From the cell containing the given text, extract its center point as (x, y) coordinate. 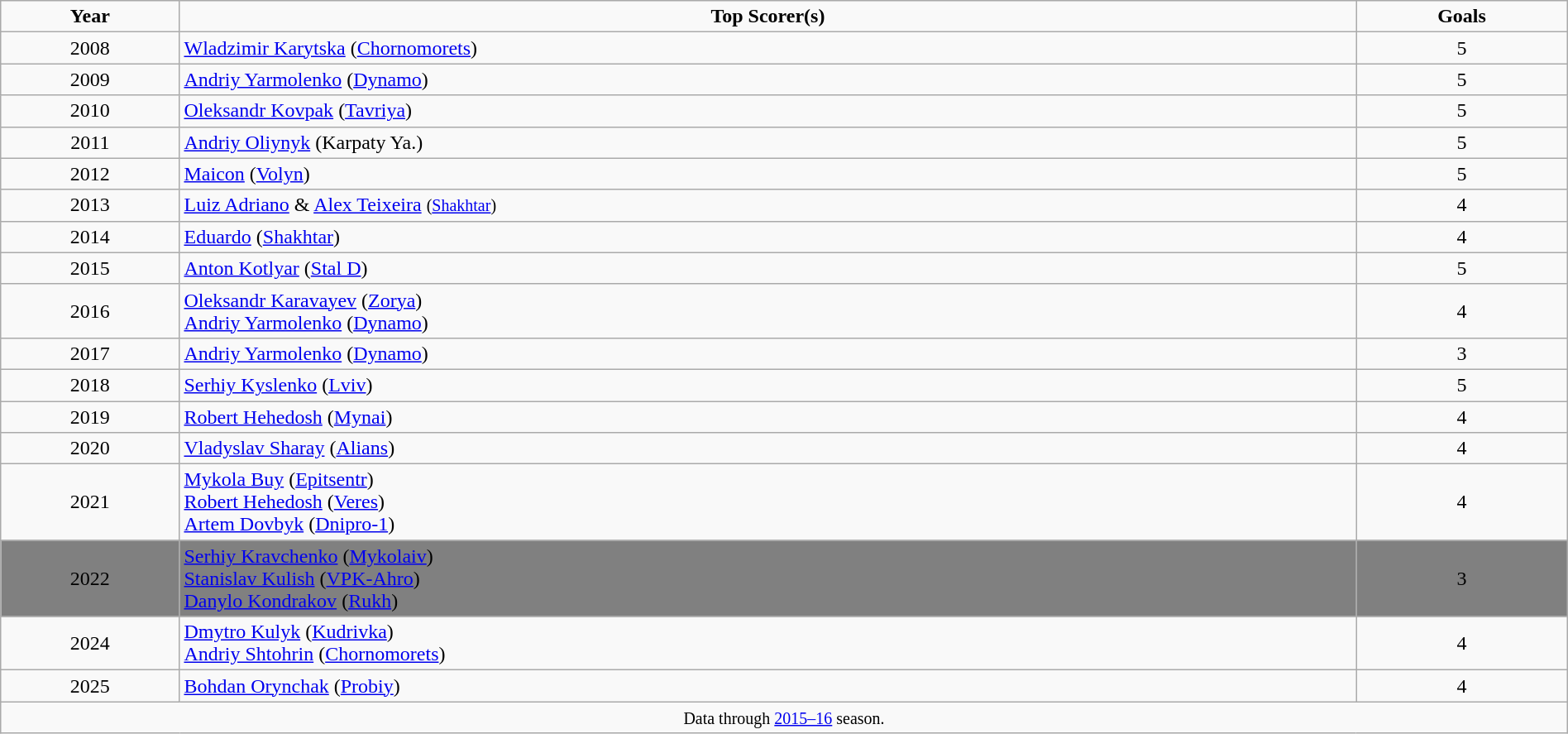
2010 (90, 111)
2013 (90, 205)
2009 (90, 79)
2011 (90, 142)
2019 (90, 416)
2016 (90, 311)
2021 (90, 502)
2025 (90, 686)
Robert Hehedosh (Mynai) (767, 416)
2024 (90, 644)
Maicon (Volyn) (767, 174)
Data through 2015–16 season. (784, 717)
Andriy Oliynyk (Karpaty Ya.) (767, 142)
Vladyslav Sharay (Alians) (767, 449)
2008 (90, 48)
Wladzimir Karytska (Chornomorets) (767, 48)
2020 (90, 449)
2018 (90, 385)
Mykola Buy (Epitsentr) Robert Hehedosh (Veres) Artem Dovbyk (Dnipro-1) (767, 502)
Oleksandr Kovpak (Tavriya) (767, 111)
2017 (90, 353)
Anton Kotlyar (Stal D) (767, 268)
Bohdan Orynchak (Probiy) (767, 686)
Goals (1462, 17)
Oleksandr Karavayev (Zorya) Andriy Yarmolenko (Dynamo) (767, 311)
Eduardo (Shakhtar) (767, 237)
Serhiy Kyslenko (Lviv) (767, 385)
2022 (90, 578)
Serhiy Kravchenko (Mykolaiv) Stanislav Kulish (VPK-Ahro) Danylo Kondrakov (Rukh) (767, 578)
2014 (90, 237)
Luiz Adriano & Alex Teixeira (Shakhtar) (767, 205)
2015 (90, 268)
Top Scorer(s) (767, 17)
Dmytro Kulyk (Kudrivka) Andriy Shtohrin (Chornomorets) (767, 644)
2012 (90, 174)
Year (90, 17)
